From the cell containing the given text, extract its center point as (X, Y) coordinate. 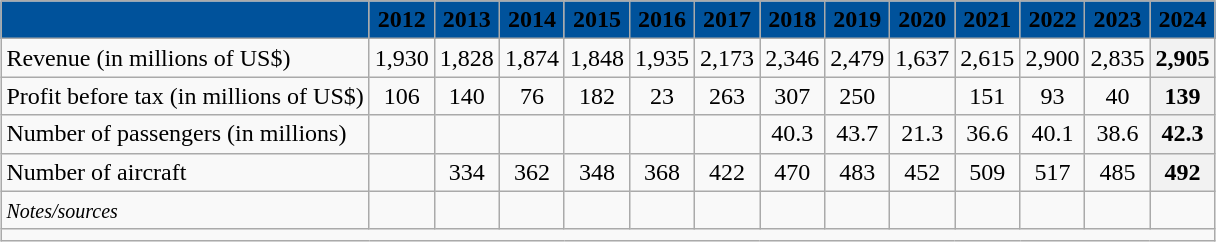
139 (1182, 96)
452 (922, 172)
40 (1118, 96)
1,637 (922, 58)
Revenue (in millions of US$) (185, 58)
Number of passengers (in millions) (185, 134)
483 (858, 172)
Profit before tax (in millions of US$) (185, 96)
2018 (792, 20)
2013 (466, 20)
334 (466, 172)
2,900 (1052, 58)
368 (662, 172)
1,930 (402, 58)
2,479 (858, 58)
36.6 (988, 134)
2014 (532, 20)
348 (596, 172)
250 (858, 96)
2017 (728, 20)
Number of aircraft (185, 172)
307 (792, 96)
40.1 (1052, 134)
2016 (662, 20)
263 (728, 96)
182 (596, 96)
422 (728, 172)
1,874 (532, 58)
2019 (858, 20)
362 (532, 172)
492 (1182, 172)
517 (1052, 172)
485 (1118, 172)
76 (532, 96)
2020 (922, 20)
2,615 (988, 58)
43.7 (858, 134)
93 (1052, 96)
2015 (596, 20)
Notes/sources (185, 210)
38.6 (1118, 134)
2,346 (792, 58)
21.3 (922, 134)
1,848 (596, 58)
2021 (988, 20)
140 (466, 96)
151 (988, 96)
1,935 (662, 58)
509 (988, 172)
2012 (402, 20)
42.3 (1182, 134)
2,835 (1118, 58)
2,905 (1182, 58)
40.3 (792, 134)
106 (402, 96)
2023 (1118, 20)
2022 (1052, 20)
470 (792, 172)
2,173 (728, 58)
23 (662, 96)
2024 (1182, 20)
1,828 (466, 58)
